Determine the (x, y) coordinate at the center of the cell enclosing the given text.  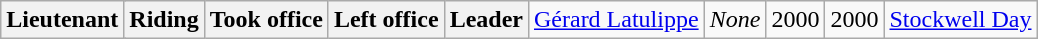
Left office (386, 20)
Took office (266, 20)
Stockwell Day (960, 20)
Riding (164, 20)
Leader (486, 20)
Gérard Latulippe (616, 20)
Lieutenant (62, 20)
None (735, 20)
